Search for the cell housing the specified text and yield its [X, Y] center coordinate. 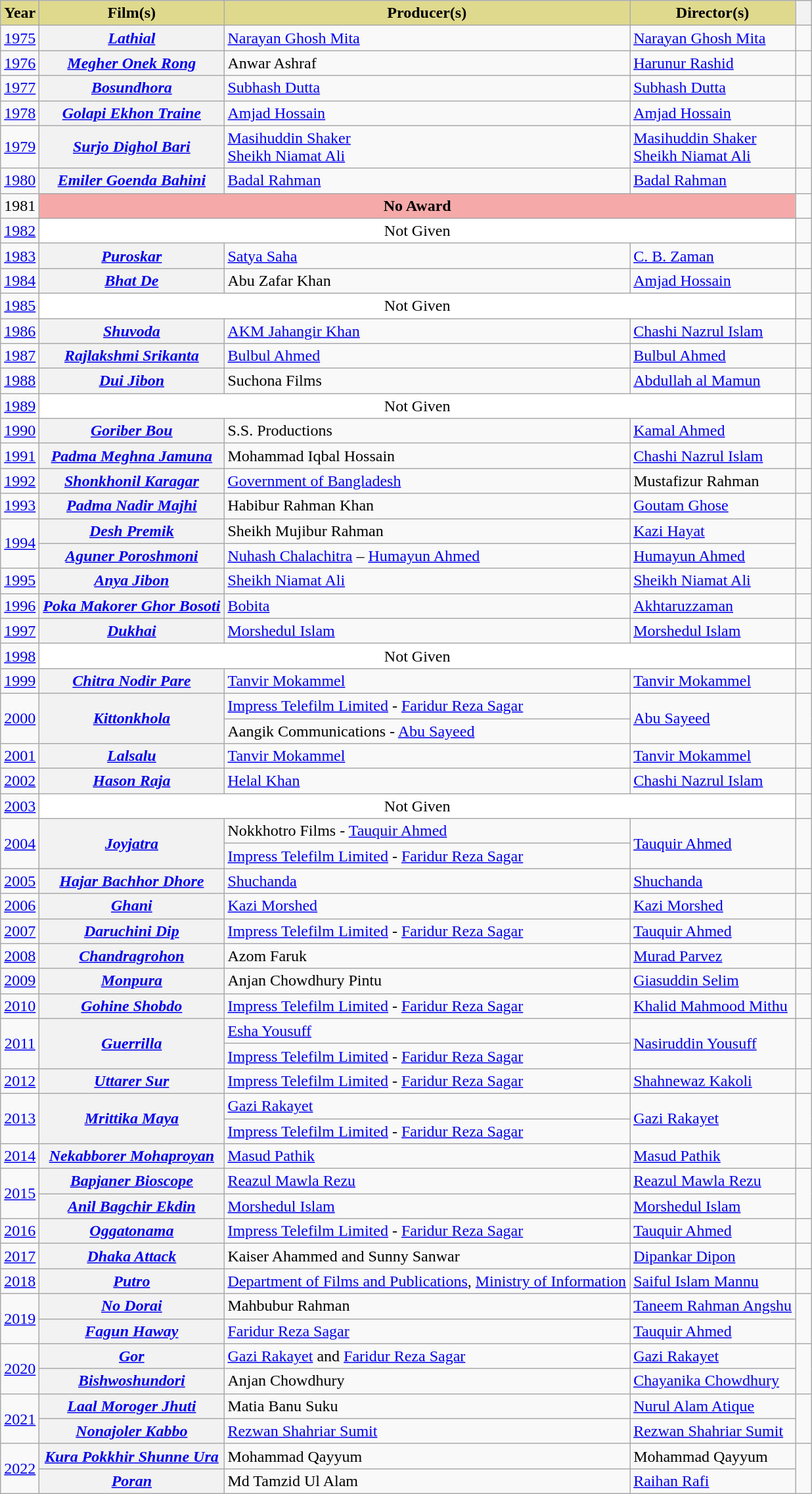
Humayun Ahmed [713, 556]
1998 [20, 656]
Gohine Shobdo [131, 1006]
Kazi Hayat [713, 531]
Bosundhora [131, 88]
Kura Pokkhir Shunne Ura [131, 1456]
1983 [20, 256]
Uttarer Sur [131, 1081]
Surjo Dighol Bari [131, 147]
Fagun Haway [131, 1331]
2019 [20, 1319]
Nuhash Chalachitra – Humayun Ahmed [427, 556]
2002 [20, 781]
1978 [20, 113]
AKM Jahangir Khan [427, 330]
2015 [20, 1194]
Anil Bagchir Ekdin [131, 1206]
1989 [20, 406]
2021 [20, 1418]
Harunur Rashid [713, 63]
Taneem Rahman Angshu [713, 1306]
S.S. Productions [427, 431]
1987 [20, 356]
Dukhai [131, 631]
1997 [20, 631]
Nekabborer Mohaproyan [131, 1156]
Hason Raja [131, 781]
Aguner Poroshmoni [131, 556]
Giasuddin Selim [713, 981]
Putro [131, 1281]
Daruchini Dip [131, 931]
Abu Zafar Khan [427, 281]
Akhtaruzzaman [713, 606]
Abu Sayeed [713, 718]
Kaiser Ahammed and Sunny Sanwar [427, 1256]
Shuvoda [131, 330]
2003 [20, 806]
2017 [20, 1256]
Padma Nadir Majhi [131, 506]
1985 [20, 306]
Mrittika Maya [131, 1118]
1996 [20, 606]
1981 [20, 206]
Dhaka Attack [131, 1256]
1993 [20, 506]
2000 [20, 718]
Megher Onek Rong [131, 63]
Chayanika Chowdhury [713, 1381]
Shonkhonil Karagar [131, 481]
Year [20, 13]
2009 [20, 981]
Padma Meghna Jamuna [131, 456]
1999 [20, 681]
Laal Moroger Jhuti [131, 1406]
Suchona Films [427, 381]
1991 [20, 456]
Habibur Rahman Khan [427, 506]
Saiful Islam Mannu [713, 1281]
Anjan Chowdhury [427, 1381]
Mustafizur Rahman [713, 481]
Matia Banu Suku [427, 1406]
Chandragrohon [131, 956]
Shahnewaz Kakoli [713, 1081]
Bapjaner Bioscope [131, 1181]
Rajlakshmi Srikanta [131, 356]
Golapi Ekhon Traine [131, 113]
1980 [20, 181]
2008 [20, 956]
Md Tamzid Ul Alam [427, 1481]
Gazi Rakayet and Faridur Reza Sagar [427, 1356]
Oggatonama [131, 1231]
2016 [20, 1231]
1988 [20, 381]
2018 [20, 1281]
Dipankar Dipon [713, 1256]
Aangik Communications - Abu Sayeed [427, 731]
Ghani [131, 906]
1994 [20, 543]
1995 [20, 581]
Murad Parvez [713, 956]
Poran [131, 1481]
Department of Films and Publications, Ministry of Information [427, 1281]
Raihan Rafi [713, 1481]
1977 [20, 88]
Khalid Mahmood Mithu [713, 1006]
Desh Premik [131, 531]
Satya Saha [427, 256]
1976 [20, 63]
2012 [20, 1081]
Hajar Bachhor Dhore [131, 881]
Mohammad Iqbal Hossain [427, 456]
2001 [20, 756]
Guerrilla [131, 1043]
Emiler Goenda Bahini [131, 181]
Nurul Alam Atique [713, 1406]
Dui Jibon [131, 381]
2020 [20, 1369]
Anya Jibon [131, 581]
2006 [20, 906]
Monpura [131, 981]
Director(s) [713, 13]
Mahbubur Rahman [427, 1306]
Nonajoler Kabbo [131, 1431]
1992 [20, 481]
No Dorai [131, 1306]
1986 [20, 330]
Lathial [131, 38]
Producer(s) [427, 13]
Nasiruddin Yousuff [713, 1043]
Bhat De [131, 281]
2007 [20, 931]
Esha Yousuff [427, 1031]
2005 [20, 881]
Film(s) [131, 13]
Joyjatra [131, 844]
Lalsalu [131, 756]
Government of Bangladesh [427, 481]
2004 [20, 844]
2022 [20, 1468]
Azom Faruk [427, 956]
1990 [20, 431]
Abdullah al Mamun [713, 381]
2011 [20, 1043]
Kittonkhola [131, 718]
Bishwoshundori [131, 1381]
Nokkhotro Films - Tauquir Ahmed [427, 831]
Sheikh Mujibur Rahman [427, 531]
Puroskar [131, 256]
2014 [20, 1156]
Anwar Ashraf [427, 63]
Gor [131, 1356]
Goutam Ghose [713, 506]
Goriber Bou [131, 431]
2013 [20, 1118]
1982 [20, 231]
1979 [20, 147]
2010 [20, 1006]
Bobita [427, 606]
Poka Makorer Ghor Bosoti [131, 606]
Anjan Chowdhury Pintu [427, 981]
1975 [20, 38]
1984 [20, 281]
Chitra Nodir Pare [131, 681]
C. B. Zaman [713, 256]
Helal Khan [427, 781]
Kamal Ahmed [713, 431]
Faridur Reza Sagar [427, 1331]
No Award [418, 206]
